For the text-containing cell, return its midpoint in [X, Y] coordinate format. 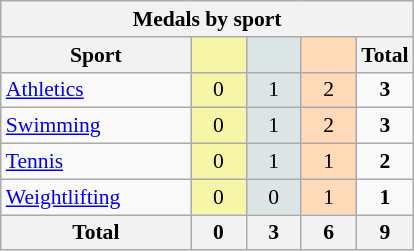
Medals by sport [208, 19]
9 [384, 233]
Swimming [96, 126]
Sport [96, 55]
6 [328, 233]
Athletics [96, 90]
Tennis [96, 162]
Weightlifting [96, 197]
